Find where the given text appears and provide that cell's center as [x, y] coordinate. 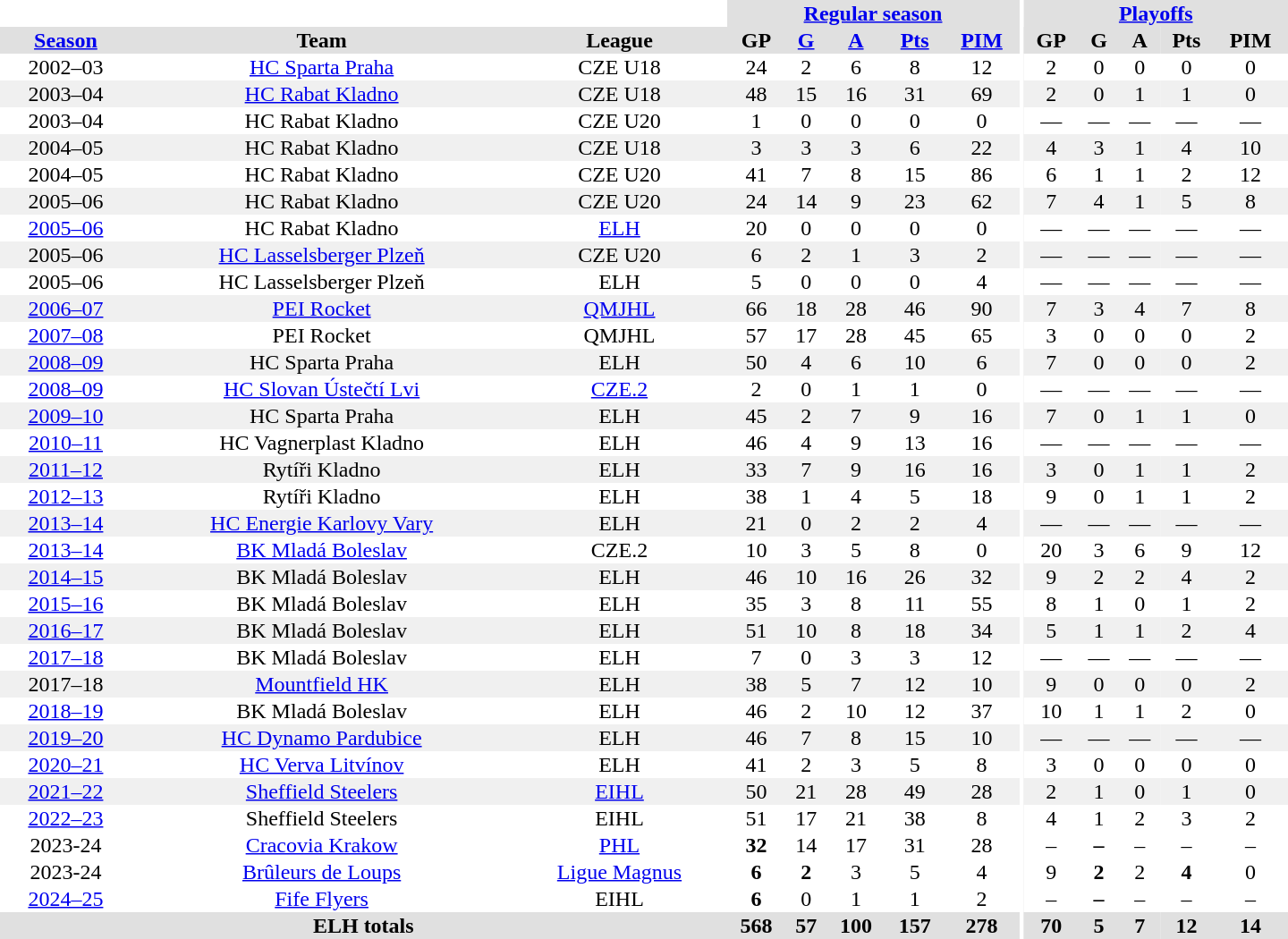
Regular season [873, 13]
Playoffs [1156, 13]
Season [66, 40]
2020–21 [66, 765]
2002–03 [66, 67]
2011–12 [66, 469]
100 [856, 926]
37 [982, 711]
2012–13 [66, 496]
33 [757, 469]
2014–15 [66, 577]
65 [982, 335]
62 [982, 201]
League [619, 40]
69 [982, 94]
Ligue Magnus [619, 872]
2007–08 [66, 335]
48 [757, 94]
34 [982, 630]
23 [915, 201]
PHL [619, 845]
86 [982, 174]
2021–22 [66, 791]
HC Dynamo Pardubice [322, 738]
Mountfield HK [322, 684]
26 [915, 577]
2019–20 [66, 738]
Cracovia Krakow [322, 845]
49 [915, 791]
2015–16 [66, 604]
278 [982, 926]
35 [757, 604]
HC Vagnerplast Kladno [322, 443]
2010–11 [66, 443]
HC Slovan Ústečtí Lvi [322, 389]
157 [915, 926]
2024–25 [66, 899]
2006–07 [66, 309]
90 [982, 309]
55 [982, 604]
22 [982, 148]
2018–19 [66, 711]
Fife Flyers [322, 899]
2016–17 [66, 630]
ELH totals [363, 926]
568 [757, 926]
70 [1050, 926]
2009–10 [66, 416]
HC Verva Litvínov [322, 765]
13 [915, 443]
2022–23 [66, 818]
66 [757, 309]
Brûleurs de Loups [322, 872]
Team [322, 40]
11 [915, 604]
HC Energie Karlovy Vary [322, 523]
